Detect which cell encompasses the target text, then output its [X, Y] center coordinate. 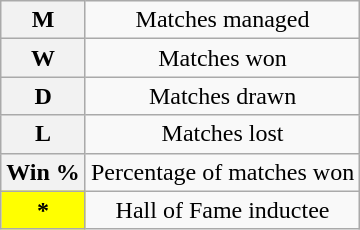
Matches managed [222, 20]
L [44, 134]
Matches lost [222, 134]
Matches won [222, 58]
W [44, 58]
Percentage of matches won [222, 172]
M [44, 20]
Hall of Fame inductee [222, 210]
Matches drawn [222, 96]
Win % [44, 172]
* [44, 210]
D [44, 96]
